Scan for the cell matching the given text and deliver its (x, y) coordinate at center. 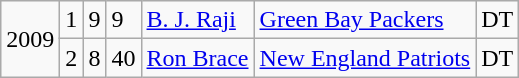
Green Bay Packers (365, 20)
B. J. Raji (198, 20)
40 (124, 58)
1 (72, 20)
8 (94, 58)
2009 (30, 39)
New England Patriots (365, 58)
Ron Brace (198, 58)
2 (72, 58)
